Scan for the cell matching the given text and deliver its (x, y) coordinate at center. 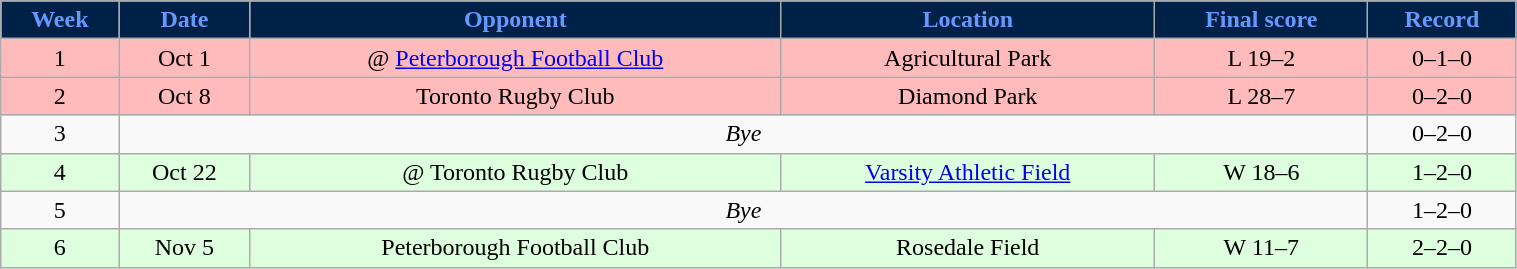
Toronto Rugby Club (516, 96)
Oct 22 (184, 172)
2–2–0 (1442, 248)
5 (60, 210)
3 (60, 134)
Opponent (516, 20)
Oct 1 (184, 58)
@ Peterborough Football Club (516, 58)
6 (60, 248)
0–1–0 (1442, 58)
Final score (1262, 20)
Diamond Park (968, 96)
1 (60, 58)
Nov 5 (184, 248)
@ Toronto Rugby Club (516, 172)
Rosedale Field (968, 248)
2 (60, 96)
W 11–7 (1262, 248)
L 28–7 (1262, 96)
Record (1442, 20)
4 (60, 172)
L 19–2 (1262, 58)
Agricultural Park (968, 58)
Peterborough Football Club (516, 248)
Location (968, 20)
Oct 8 (184, 96)
Varsity Athletic Field (968, 172)
Week (60, 20)
Date (184, 20)
W 18–6 (1262, 172)
